For the text-containing cell, return its midpoint in (X, Y) coordinate format. 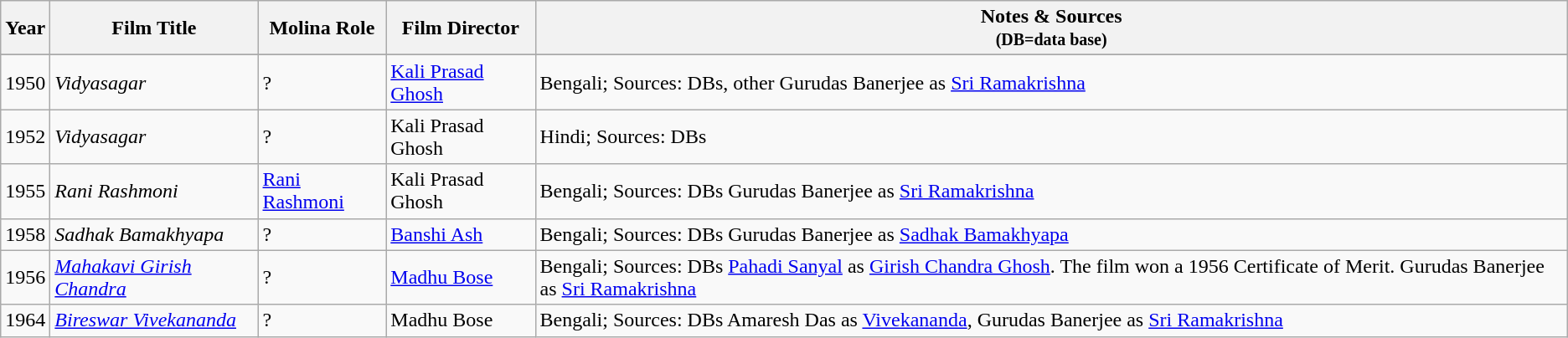
1958 (25, 234)
Hindi; Sources: DBs (1051, 137)
1955 (25, 191)
Bengali; Sources: DBs Gurudas Banerjee as Sadhak Bamakhyapa (1051, 234)
Bengali; Sources: DBs Amaresh Das as Vivekananda, Gurudas Banerjee as Sri Ramakrishna (1051, 320)
Molina Role (322, 28)
Bireswar Vivekananda (154, 320)
1964 (25, 320)
Banshi Ash (461, 234)
Sadhak Bamakhyapa (154, 234)
1950 (25, 82)
Bengali; Sources: DBs Gurudas Banerjee as Sri Ramakrishna (1051, 191)
Notes & Sources(DB=data base) (1051, 28)
Film Director (461, 28)
Mahakavi Girish Chandra (154, 278)
1952 (25, 137)
Year (25, 28)
Bengali; Sources: DBs, other Gurudas Banerjee as Sri Ramakrishna (1051, 82)
Film Title (154, 28)
1956 (25, 278)
Bengali; Sources: DBs Pahadi Sanyal as Girish Chandra Ghosh. The film won a 1956 Certificate of Merit. Gurudas Banerjee as Sri Ramakrishna (1051, 278)
